Provide the (x, y) coordinate of the cell's center where the given text is located.  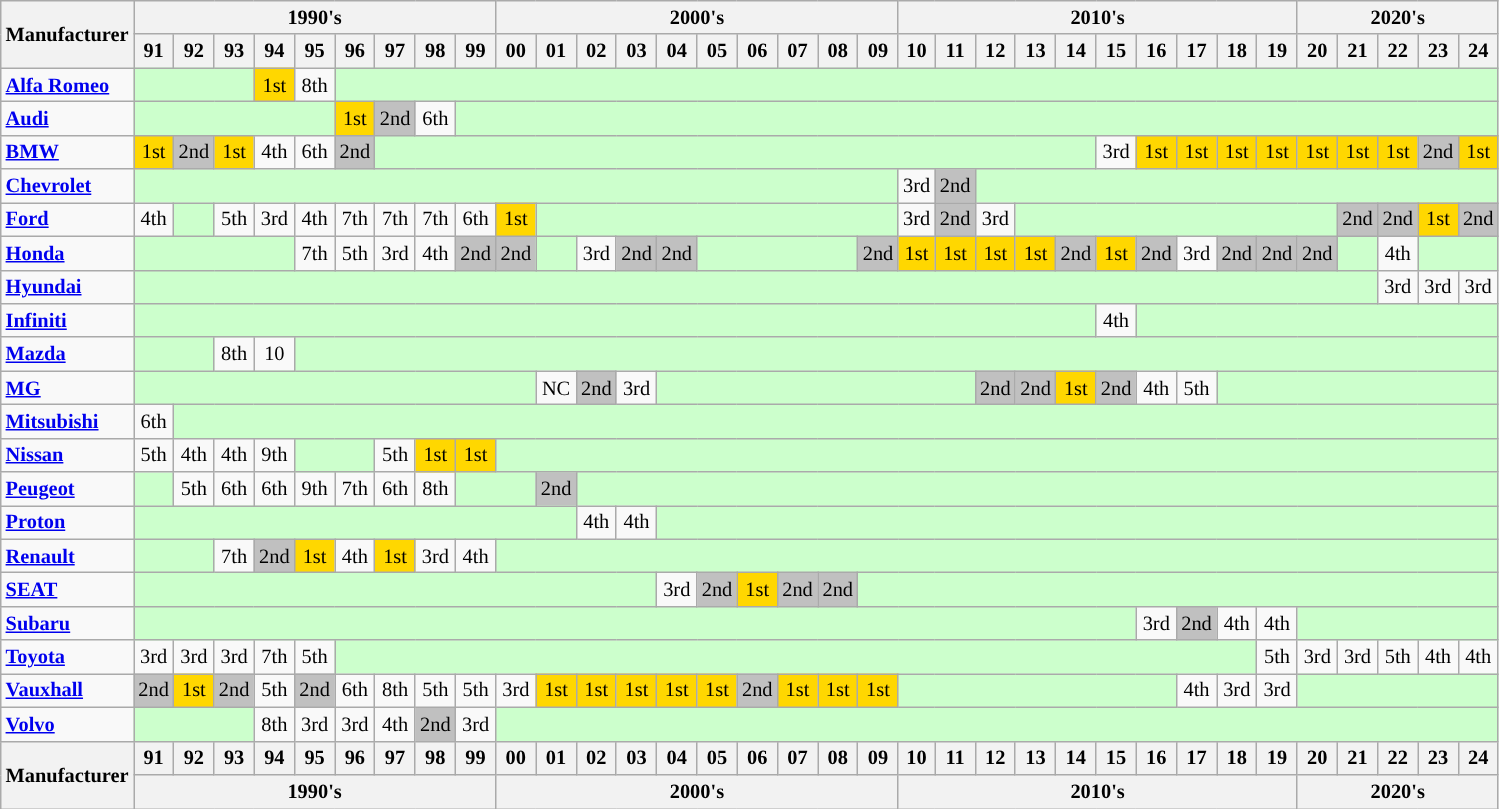
Volvo (68, 724)
BMW (68, 152)
Renault (68, 556)
Alfa Romeo (68, 85)
Hyundai (68, 287)
SEAT (68, 589)
Mazda (68, 354)
Honda (68, 253)
Peugeot (68, 489)
Infiniti (68, 320)
Chevrolet (68, 186)
NC (556, 388)
Audi (68, 118)
MG (68, 388)
Ford (68, 219)
Toyota (68, 657)
Vauxhall (68, 690)
Subaru (68, 623)
Nissan (68, 455)
Proton (68, 522)
Mitsubishi (68, 421)
